Return the (X, Y) coordinate for the center point of the cell that contains the specified text.  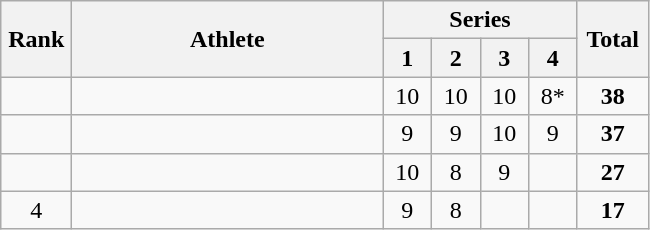
Series (480, 20)
37 (612, 134)
3 (504, 58)
1 (408, 58)
2 (456, 58)
Total (612, 39)
8* (554, 96)
17 (612, 210)
38 (612, 96)
27 (612, 172)
Rank (36, 39)
Athlete (228, 39)
